Locate the cell with the specified text and output its (X, Y) center coordinate. 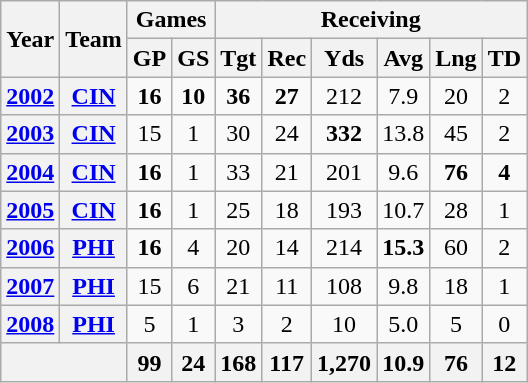
10.7 (404, 210)
2006 (30, 248)
9.6 (404, 172)
2002 (30, 96)
Year (30, 39)
2003 (30, 134)
33 (238, 172)
108 (344, 286)
Receiving (371, 20)
Tgt (238, 58)
12 (504, 362)
11 (287, 286)
10.9 (404, 362)
3 (238, 324)
28 (456, 210)
Games (170, 20)
1,270 (344, 362)
7.9 (404, 96)
30 (238, 134)
193 (344, 210)
27 (287, 96)
13.8 (404, 134)
2005 (30, 210)
GS (194, 58)
9.8 (404, 286)
14 (287, 248)
TD (504, 58)
332 (344, 134)
5.0 (404, 324)
Avg (404, 58)
GP (149, 58)
Yds (344, 58)
Team (94, 39)
Lng (456, 58)
99 (149, 362)
2007 (30, 286)
15.3 (404, 248)
214 (344, 248)
25 (238, 210)
6 (194, 286)
212 (344, 96)
Rec (287, 58)
168 (238, 362)
2008 (30, 324)
117 (287, 362)
36 (238, 96)
201 (344, 172)
60 (456, 248)
45 (456, 134)
0 (504, 324)
2004 (30, 172)
